Find where the given text appears and provide that cell's center as [x, y] coordinate. 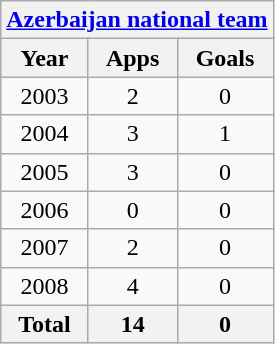
2007 [45, 248]
2005 [45, 172]
14 [132, 324]
2006 [45, 210]
Total [45, 324]
2003 [45, 96]
2008 [45, 286]
1 [225, 134]
Apps [132, 58]
Goals [225, 58]
Year [45, 58]
Azerbaijan national team [137, 20]
4 [132, 286]
2004 [45, 134]
